Locate the cell with the specified text and output its [x, y] center coordinate. 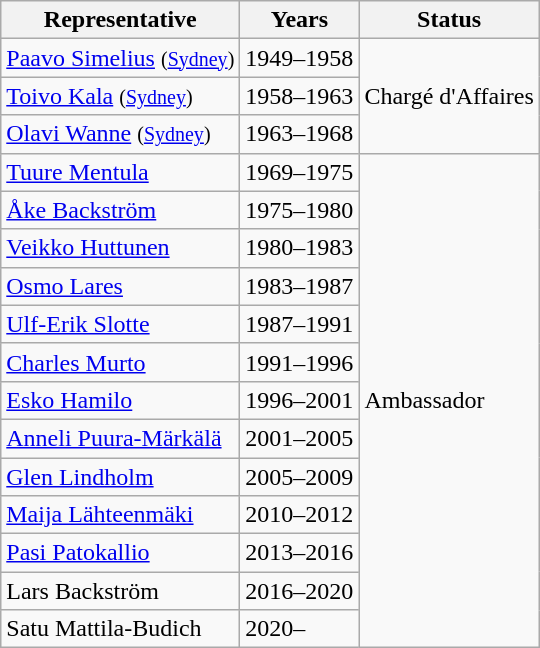
2016–2020 [300, 591]
Tuure Mentula [120, 172]
Anneli Puura-Märkälä [120, 438]
Toivo Kala (Sydney) [120, 96]
2005–2009 [300, 477]
1949–1958 [300, 58]
1969–1975 [300, 172]
Status [449, 20]
Charles Murto [120, 362]
Satu Mattila-Budich [120, 629]
Chargé d'Affaires [449, 96]
2020– [300, 629]
2010–2012 [300, 515]
Maija Lähteenmäki [120, 515]
Paavo Simelius (Sydney) [120, 58]
Years [300, 20]
Ambassador [449, 400]
Lars Backström [120, 591]
Osmo Lares [120, 286]
2013–2016 [300, 553]
Ulf-Erik Slotte [120, 324]
Glen Lindholm [120, 477]
Pasi Patokallio [120, 553]
1996–2001 [300, 400]
Esko Hamilo [120, 400]
Representative [120, 20]
1983–1987 [300, 286]
Veikko Huttunen [120, 248]
1987–1991 [300, 324]
2001–2005 [300, 438]
1980–1983 [300, 248]
1991–1996 [300, 362]
1963–1968 [300, 134]
Olavi Wanne (Sydney) [120, 134]
Åke Backström [120, 210]
1958–1963 [300, 96]
1975–1980 [300, 210]
